Identify which cell holds the provided text, then report its [x, y] central coordinate. 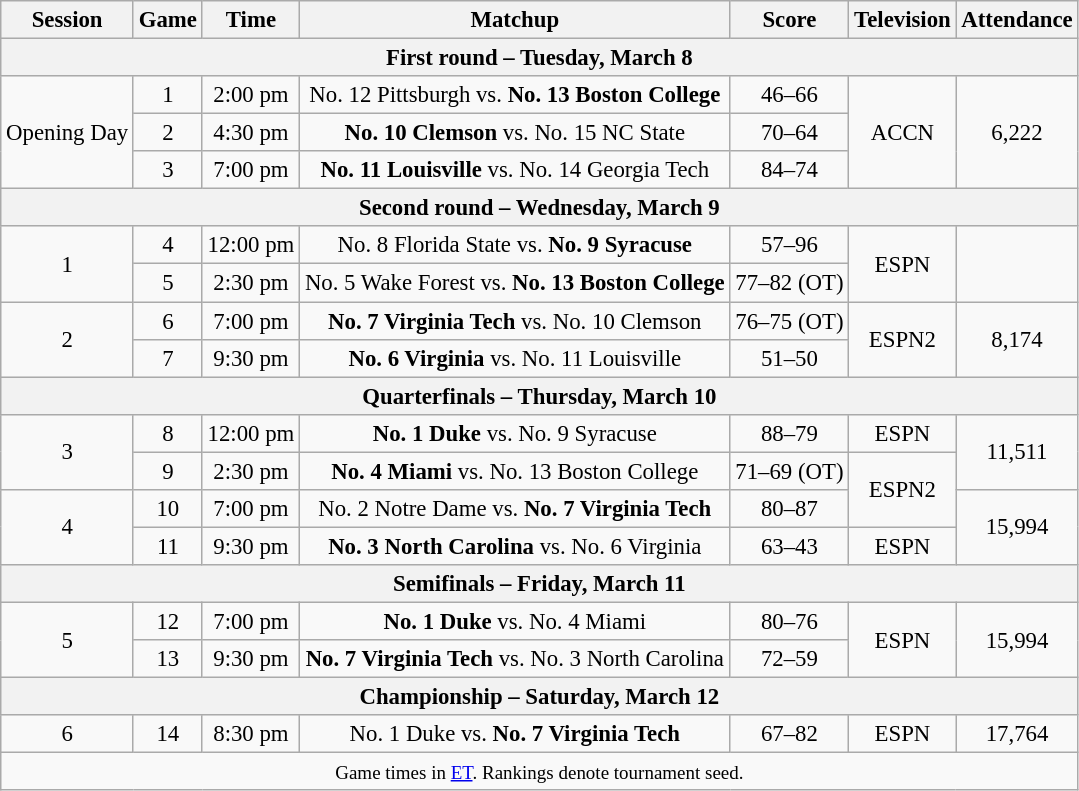
No. 1 Duke vs. No. 7 Virginia Tech [515, 734]
13 [168, 659]
7 [168, 358]
Second round – Wednesday, March 9 [540, 208]
Attendance [1017, 20]
ACCN [902, 132]
84–74 [790, 170]
No. 5 Wake Forest vs. No. 13 Boston College [515, 283]
Game times in ET. Rankings denote tournament seed. [540, 772]
10 [168, 509]
80–76 [790, 621]
77–82 (OT) [790, 283]
9 [168, 471]
8:30 pm [250, 734]
Championship – Saturday, March 12 [540, 697]
No. 1 Duke vs. No. 9 Syracuse [515, 433]
No. 1 Duke vs. No. 4 Miami [515, 621]
No. 10 Clemson vs. No. 15 NC State [515, 133]
No. 12 Pittsburgh vs. No. 13 Boston College [515, 95]
Quarterfinals – Thursday, March 10 [540, 396]
71–69 (OT) [790, 471]
Session [68, 20]
No. 8 Florida State vs. No. 9 Syracuse [515, 245]
8 [168, 433]
80–87 [790, 509]
67–82 [790, 734]
11,511 [1017, 452]
First round – Tuesday, March 8 [540, 58]
Score [790, 20]
70–64 [790, 133]
8,174 [1017, 340]
Opening Day [68, 132]
Time [250, 20]
6,222 [1017, 132]
No. 7 Virginia Tech vs. No. 3 North Carolina [515, 659]
Television [902, 20]
No. 7 Virginia Tech vs. No. 10 Clemson [515, 321]
Matchup [515, 20]
No. 4 Miami vs. No. 13 Boston College [515, 471]
63–43 [790, 546]
12 [168, 621]
No. 3 North Carolina vs. No. 6 Virginia [515, 546]
14 [168, 734]
Game [168, 20]
4:30 pm [250, 133]
2:00 pm [250, 95]
51–50 [790, 358]
46–66 [790, 95]
No. 11 Louisville vs. No. 14 Georgia Tech [515, 170]
No. 6 Virginia vs. No. 11 Louisville [515, 358]
17,764 [1017, 734]
88–79 [790, 433]
76–75 (OT) [790, 321]
11 [168, 546]
72–59 [790, 659]
57–96 [790, 245]
No. 2 Notre Dame vs. No. 7 Virginia Tech [515, 509]
Semifinals – Friday, March 11 [540, 584]
